Find where the given text appears and provide that cell's center as [X, Y] coordinate. 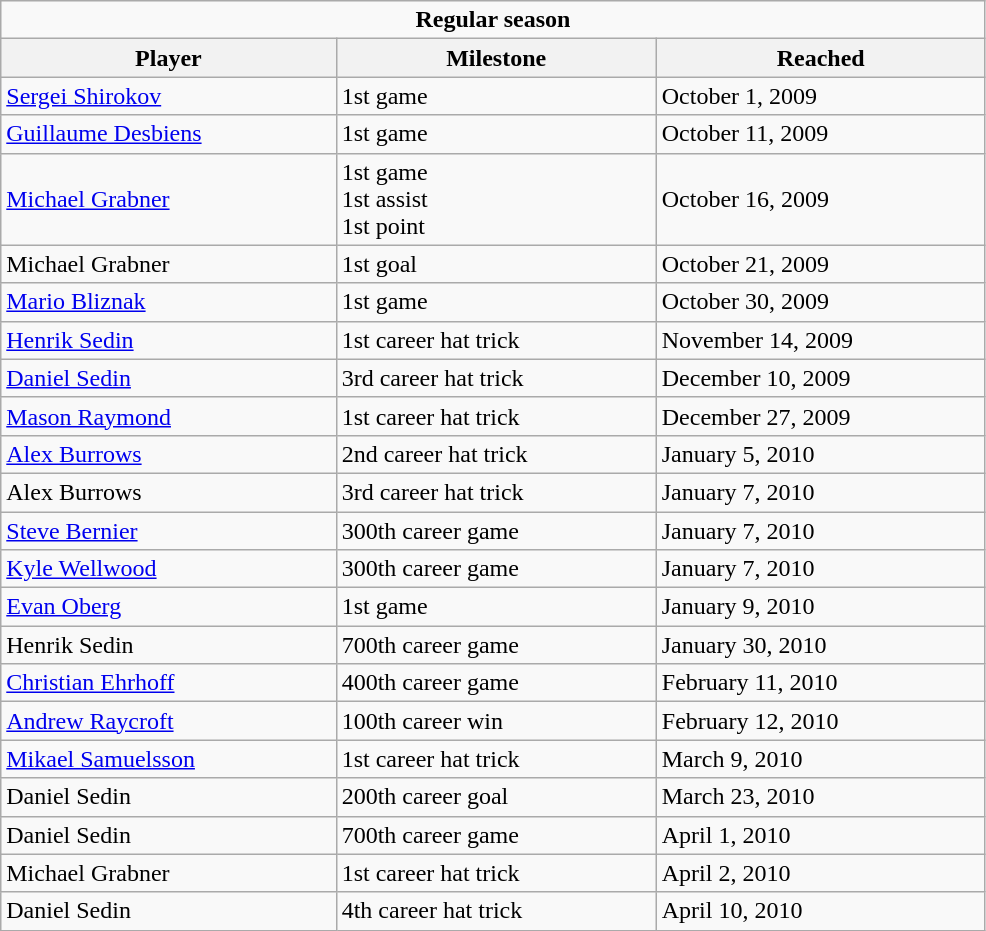
400th career game [496, 683]
Mason Raymond [168, 416]
November 14, 2009 [820, 340]
Andrew Raycroft [168, 721]
Milestone [496, 58]
February 12, 2010 [820, 721]
Regular season [493, 20]
December 27, 2009 [820, 416]
Mikael Samuelsson [168, 759]
April 1, 2010 [820, 835]
January 9, 2010 [820, 607]
April 2, 2010 [820, 873]
October 30, 2009 [820, 302]
Steve Bernier [168, 531]
Mario Bliznak [168, 302]
January 30, 2010 [820, 645]
October 16, 2009 [820, 199]
January 5, 2010 [820, 454]
December 10, 2009 [820, 378]
100th career win [496, 721]
October 21, 2009 [820, 264]
April 10, 2010 [820, 911]
Player [168, 58]
Christian Ehrhoff [168, 683]
October 11, 2009 [820, 134]
Guillaume Desbiens [168, 134]
Reached [820, 58]
1st goal [496, 264]
4th career hat trick [496, 911]
Kyle Wellwood [168, 569]
2nd career hat trick [496, 454]
March 9, 2010 [820, 759]
March 23, 2010 [820, 797]
200th career goal [496, 797]
February 11, 2010 [820, 683]
Evan Oberg [168, 607]
1st game1st assist1st point [496, 199]
Sergei Shirokov [168, 96]
October 1, 2009 [820, 96]
